Pinpoint the cell where the given text exists, returning its [x, y] midpoint coordinate. 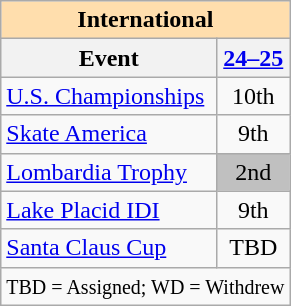
TBD = Assigned; WD = Withdrew [146, 286]
Lombardia Trophy [109, 172]
International [146, 20]
Skate America [109, 134]
U.S. Championships [109, 96]
TBD [254, 248]
10th [254, 96]
Santa Claus Cup [109, 248]
2nd [254, 172]
Event [109, 58]
24–25 [254, 58]
Lake Placid IDI [109, 210]
